Find where the given text appears and provide that cell's center as [x, y] coordinate. 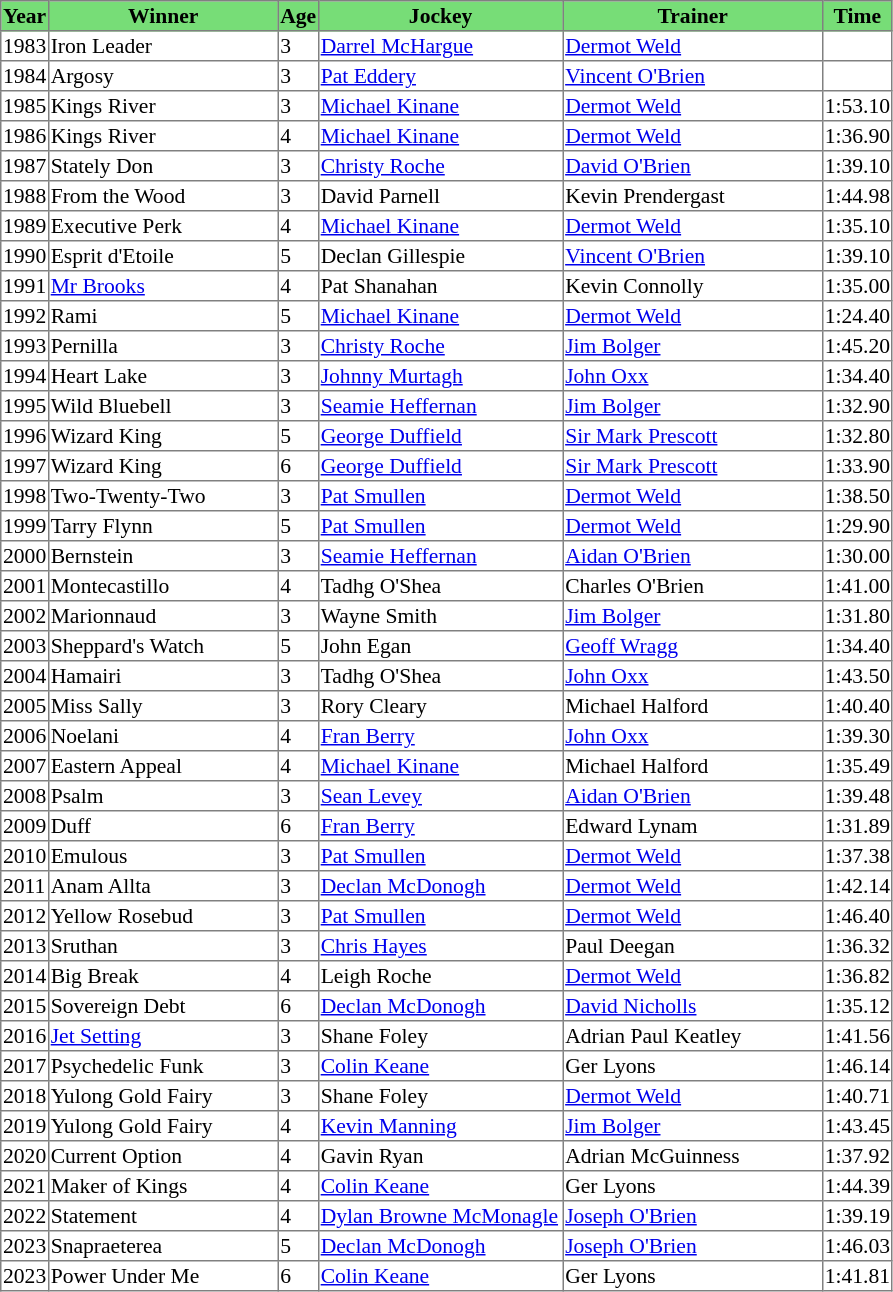
1995 [25, 406]
Gavin Ryan [440, 1156]
2005 [25, 706]
1984 [25, 76]
1:45.20 [857, 346]
Tarry Flynn [163, 526]
1996 [25, 436]
2018 [25, 1096]
Pernilla [163, 346]
1:36.82 [857, 976]
John Egan [440, 646]
Psalm [163, 796]
Power Under Me [163, 1276]
Adrian McGuinness [693, 1156]
2012 [25, 916]
Psychedelic Funk [163, 1066]
Edward Lynam [693, 826]
Current Option [163, 1156]
1:46.14 [857, 1066]
Anam Allta [163, 886]
2021 [25, 1186]
1:44.39 [857, 1186]
Kevin Manning [440, 1126]
1:43.50 [857, 676]
Darrel McHargue [440, 46]
Chris Hayes [440, 946]
1993 [25, 346]
From the Wood [163, 196]
2022 [25, 1216]
1:38.50 [857, 496]
Kevin Connolly [693, 286]
2004 [25, 676]
1:36.32 [857, 946]
1:35.49 [857, 766]
1:35.00 [857, 286]
2020 [25, 1156]
Kevin Prendergast [693, 196]
2007 [25, 766]
2019 [25, 1126]
1:36.90 [857, 136]
Mr Brooks [163, 286]
2011 [25, 886]
2013 [25, 946]
1992 [25, 316]
Executive Perk [163, 226]
1999 [25, 526]
Heart Lake [163, 376]
Age [298, 16]
1:41.00 [857, 586]
Pat Eddery [440, 76]
Sruthan [163, 946]
Adrian Paul Keatley [693, 1036]
Esprit d'Etoile [163, 256]
David Parnell [440, 196]
Iron Leader [163, 46]
Snapraeterea [163, 1246]
Miss Sally [163, 706]
1:29.90 [857, 526]
Time [857, 16]
2002 [25, 616]
Emulous [163, 856]
Jockey [440, 16]
1:46.40 [857, 916]
2006 [25, 736]
Winner [163, 16]
1:43.45 [857, 1126]
1:44.98 [857, 196]
Geoff Wragg [693, 646]
2017 [25, 1066]
Rory Cleary [440, 706]
2003 [25, 646]
Duff [163, 826]
1:46.03 [857, 1246]
Trainer [693, 16]
Two-Twenty-Two [163, 496]
1991 [25, 286]
1:37.92 [857, 1156]
Declan Gillespie [440, 256]
1:53.10 [857, 106]
2000 [25, 556]
Jet Setting [163, 1036]
1:42.14 [857, 886]
Wayne Smith [440, 616]
Noelani [163, 736]
Eastern Appeal [163, 766]
1985 [25, 106]
2014 [25, 976]
1986 [25, 136]
Sovereign Debt [163, 1006]
1:41.81 [857, 1276]
1:37.38 [857, 856]
2015 [25, 1006]
1989 [25, 226]
Statement [163, 1216]
1:31.89 [857, 826]
1:41.56 [857, 1036]
2008 [25, 796]
1983 [25, 46]
1997 [25, 466]
1:39.19 [857, 1216]
1990 [25, 256]
David O'Brien [693, 166]
1:40.71 [857, 1096]
1987 [25, 166]
Maker of Kings [163, 1186]
2009 [25, 826]
1988 [25, 196]
Argosy [163, 76]
2010 [25, 856]
Big Break [163, 976]
1:39.30 [857, 736]
Stately Don [163, 166]
1:32.80 [857, 436]
Yellow Rosebud [163, 916]
1:35.10 [857, 226]
Montecastillo [163, 586]
Johnny Murtagh [440, 376]
Pat Shanahan [440, 286]
1:40.40 [857, 706]
Wild Bluebell [163, 406]
Sean Levey [440, 796]
1998 [25, 496]
Charles O'Brien [693, 586]
1:31.80 [857, 616]
1:39.48 [857, 796]
Bernstein [163, 556]
1:24.40 [857, 316]
Rami [163, 316]
1:33.90 [857, 466]
1:35.12 [857, 1006]
Sheppard's Watch [163, 646]
2016 [25, 1036]
Dylan Browne McMonagle [440, 1216]
1:32.90 [857, 406]
1994 [25, 376]
Paul Deegan [693, 946]
Hamairi [163, 676]
David Nicholls [693, 1006]
1:30.00 [857, 556]
Leigh Roche [440, 976]
Year [25, 16]
Marionnaud [163, 616]
2001 [25, 586]
